Search for the cell housing the specified text and yield its (X, Y) center coordinate. 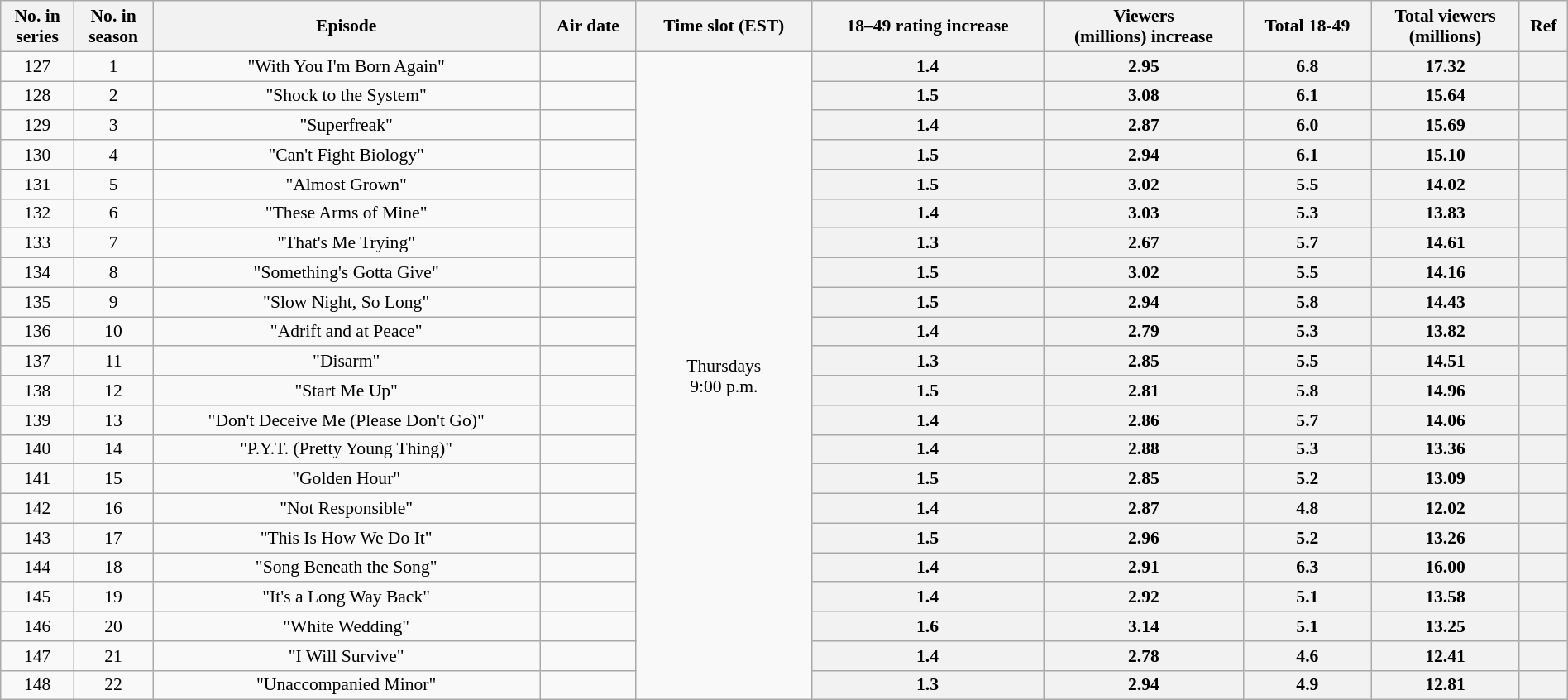
14.51 (1446, 362)
2.88 (1144, 449)
"Almost Grown" (347, 185)
138 (38, 391)
130 (38, 155)
"Start Me Up" (347, 391)
"Golden Hour" (347, 479)
19 (114, 597)
144 (38, 568)
140 (38, 449)
8 (114, 273)
145 (38, 597)
142 (38, 509)
2.92 (1144, 597)
"Something's Gotta Give" (347, 273)
13.09 (1446, 479)
13.58 (1446, 597)
15.10 (1446, 155)
Thursdays9:00 p.m. (724, 376)
143 (38, 538)
2.78 (1144, 656)
Air date (589, 26)
Total viewers(millions) (1446, 26)
Episode (347, 26)
4.9 (1307, 685)
129 (38, 126)
18 (114, 568)
2 (114, 96)
"These Arms of Mine" (347, 213)
4 (114, 155)
6.8 (1307, 66)
134 (38, 273)
13.83 (1446, 213)
4.6 (1307, 656)
"Disarm" (347, 362)
6.3 (1307, 568)
2.95 (1144, 66)
22 (114, 685)
11 (114, 362)
"It's a Long Way Back" (347, 597)
"This Is How We Do It" (347, 538)
2.81 (1144, 391)
128 (38, 96)
133 (38, 243)
14.96 (1446, 391)
"With You I'm Born Again" (347, 66)
"P.Y.T. (Pretty Young Thing)" (347, 449)
18–49 rating increase (927, 26)
135 (38, 302)
"Not Responsible" (347, 509)
2.67 (1144, 243)
Ref (1543, 26)
14.43 (1446, 302)
1 (114, 66)
17 (114, 538)
"Adrift and at Peace" (347, 332)
127 (38, 66)
16.00 (1446, 568)
14.02 (1446, 185)
14.61 (1446, 243)
13.26 (1446, 538)
Total 18-49 (1307, 26)
7 (114, 243)
17.32 (1446, 66)
"Superfreak" (347, 126)
15.64 (1446, 96)
No. inseries (38, 26)
146 (38, 626)
139 (38, 420)
9 (114, 302)
14.16 (1446, 273)
15 (114, 479)
13.25 (1446, 626)
5 (114, 185)
2.91 (1144, 568)
136 (38, 332)
148 (38, 685)
6 (114, 213)
131 (38, 185)
20 (114, 626)
12 (114, 391)
"Unaccompanied Minor" (347, 685)
2.86 (1144, 420)
14.06 (1446, 420)
12.41 (1446, 656)
137 (38, 362)
13.36 (1446, 449)
16 (114, 509)
No. inseason (114, 26)
6.0 (1307, 126)
13 (114, 420)
"That's Me Trying" (347, 243)
12.02 (1446, 509)
141 (38, 479)
3.03 (1144, 213)
"I Will Survive" (347, 656)
1.6 (927, 626)
147 (38, 656)
14 (114, 449)
2.96 (1144, 538)
21 (114, 656)
"White Wedding" (347, 626)
3.14 (1144, 626)
13.82 (1446, 332)
132 (38, 213)
"Don't Deceive Me (Please Don't Go)" (347, 420)
12.81 (1446, 685)
"Song Beneath the Song" (347, 568)
"Slow Night, So Long" (347, 302)
3 (114, 126)
4.8 (1307, 509)
Time slot (EST) (724, 26)
15.69 (1446, 126)
3.08 (1144, 96)
"Can't Fight Biology" (347, 155)
10 (114, 332)
"Shock to the System" (347, 96)
Viewers(millions) increase (1144, 26)
2.79 (1144, 332)
